Scan for the cell matching the given text and deliver its [X, Y] coordinate at center. 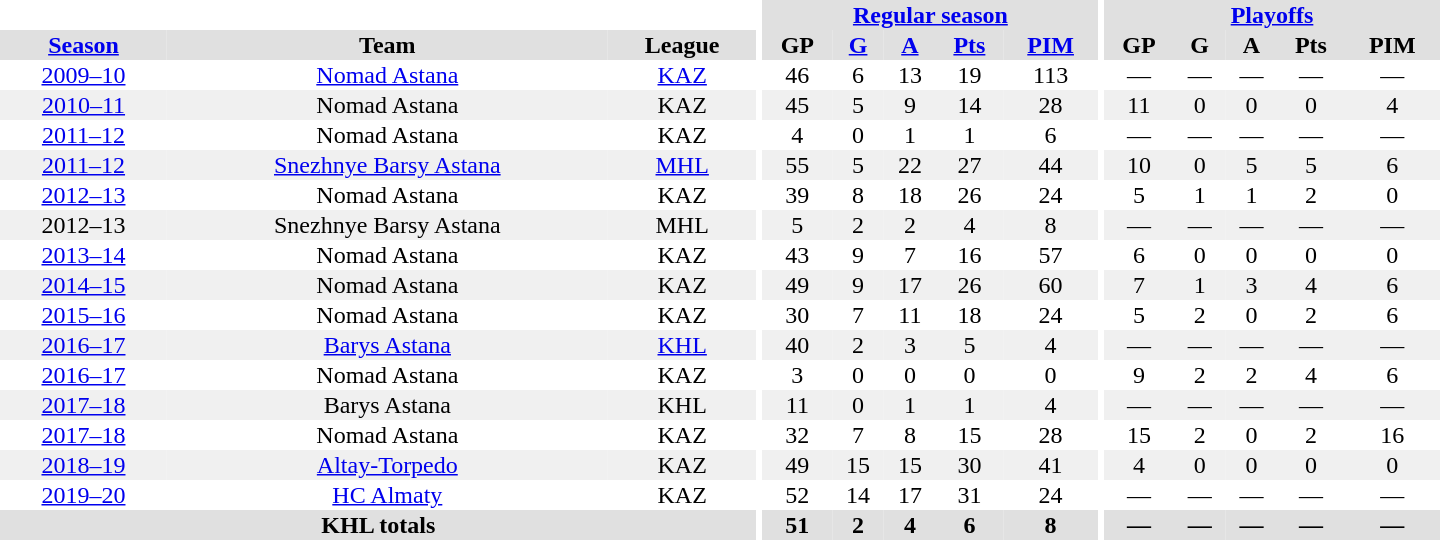
41 [1050, 465]
27 [970, 165]
2015–16 [84, 315]
2019–20 [84, 495]
2014–15 [84, 285]
19 [970, 75]
44 [1050, 165]
57 [1050, 255]
13 [910, 75]
55 [797, 165]
Playoffs [1272, 15]
45 [797, 105]
32 [797, 435]
Altay-Torpedo [388, 465]
43 [797, 255]
2009–10 [84, 75]
Regular season [930, 15]
113 [1050, 75]
2010–11 [84, 105]
KHL totals [378, 525]
10 [1139, 165]
39 [797, 195]
League [682, 45]
2018–19 [84, 465]
2013–14 [84, 255]
HC Almaty [388, 495]
51 [797, 525]
40 [797, 345]
46 [797, 75]
52 [797, 495]
Season [84, 45]
31 [970, 495]
60 [1050, 285]
Team [388, 45]
22 [910, 165]
